Return (X, Y) of the center of cell containing provided text 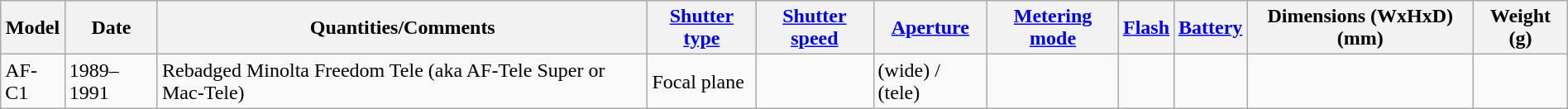
Quantities/Comments (402, 28)
Shutter type (701, 28)
AF-C1 (33, 81)
Weight (g) (1521, 28)
Model (33, 28)
Aperture (930, 28)
Flash (1146, 28)
(wide) / (tele) (930, 81)
Battery (1211, 28)
1989–1991 (111, 81)
Shutter speed (815, 28)
Focal plane (701, 81)
Rebadged Minolta Freedom Tele (aka AF-Tele Super or Mac-Tele) (402, 81)
Metering mode (1054, 28)
Date (111, 28)
Dimensions (WxHxD) (mm) (1360, 28)
